Extract the [x, y] coordinate from the center of the cell holding the provided text.  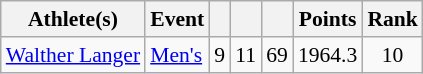
69 [277, 55]
Walther Langer [73, 55]
1964.3 [328, 55]
Points [328, 19]
10 [392, 55]
9 [220, 55]
Athlete(s) [73, 19]
Men's [177, 55]
Rank [392, 19]
Event [177, 19]
11 [246, 55]
